Detect which cell encompasses the target text, then output its (x, y) center coordinate. 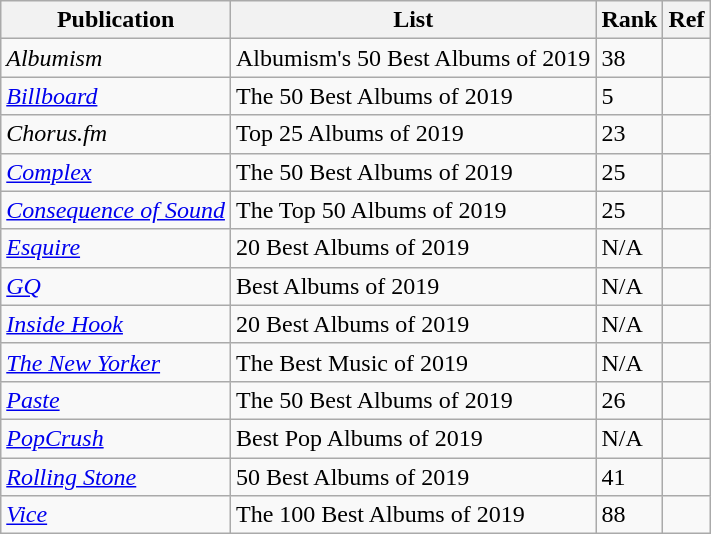
Top 25 Albums of 2019 (412, 134)
Best Albums of 2019 (412, 286)
50 Best Albums of 2019 (412, 477)
Albumism's 50 Best Albums of 2019 (412, 58)
Best Pop Albums of 2019 (412, 438)
The New Yorker (116, 362)
The 100 Best Albums of 2019 (412, 515)
Vice (116, 515)
Rolling Stone (116, 477)
PopCrush (116, 438)
38 (630, 58)
Esquire (116, 248)
5 (630, 96)
88 (630, 515)
26 (630, 400)
Consequence of Sound (116, 210)
Publication (116, 20)
41 (630, 477)
The Top 50 Albums of 2019 (412, 210)
List (412, 20)
23 (630, 134)
Complex (116, 172)
Paste (116, 400)
Inside Hook (116, 324)
Albumism (116, 58)
Rank (630, 20)
GQ (116, 286)
The Best Music of 2019 (412, 362)
Chorus.fm (116, 134)
Billboard (116, 96)
Ref (686, 20)
